Detect which cell encompasses the target text, then output its (x, y) center coordinate. 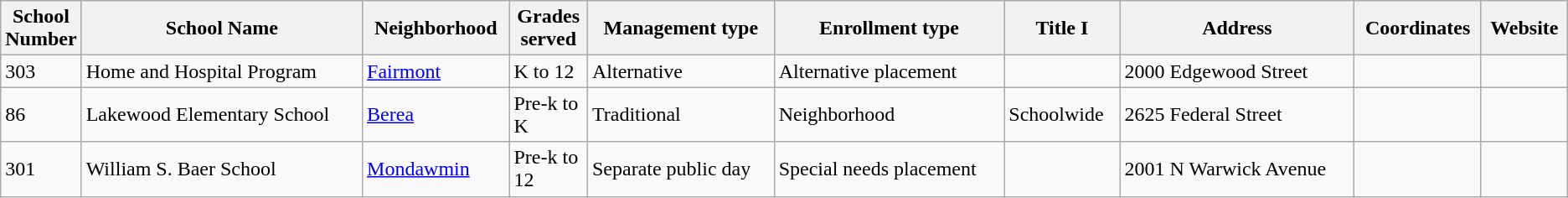
K to 12 (549, 71)
Mondawmin (436, 169)
Website (1524, 29)
School Name (221, 29)
301 (41, 169)
Fairmont (436, 71)
Alternative placement (890, 71)
Home and Hospital Program (221, 71)
2625 Federal Street (1237, 114)
Pre-k to 12 (549, 169)
Pre-k to K (549, 114)
Address (1237, 29)
Alternative (680, 71)
Lakewood Elementary School (221, 114)
Grades served (549, 29)
Coordinates (1418, 29)
Special needs placement (890, 169)
School Number (41, 29)
86 (41, 114)
Title I (1062, 29)
2000 Edgewood Street (1237, 71)
Traditional (680, 114)
William S. Baer School (221, 169)
2001 N Warwick Avenue (1237, 169)
Management type (680, 29)
Enrollment type (890, 29)
Separate public day (680, 169)
Schoolwide (1062, 114)
Berea (436, 114)
303 (41, 71)
